Identify which cell holds the provided text, then report its [X, Y] central coordinate. 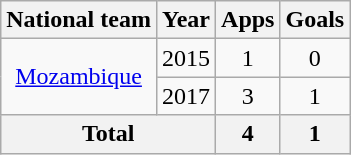
Apps [248, 20]
Mozambique [79, 77]
2017 [186, 96]
3 [248, 96]
National team [79, 20]
0 [315, 58]
Goals [315, 20]
4 [248, 134]
Total [108, 134]
2015 [186, 58]
Year [186, 20]
